Return [X, Y] of the center of cell containing provided text 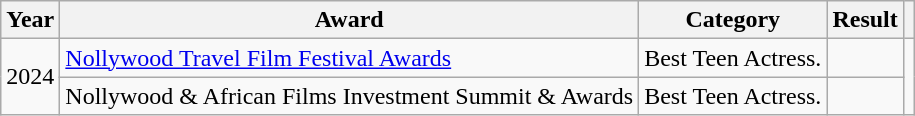
2024 [30, 77]
Result [865, 20]
Nollywood Travel Film Festival Awards [350, 58]
Nollywood & African Films Investment Summit & Awards [350, 96]
Year [30, 20]
Award [350, 20]
Category [733, 20]
